Find where the given text appears and provide that cell's center as (x, y) coordinate. 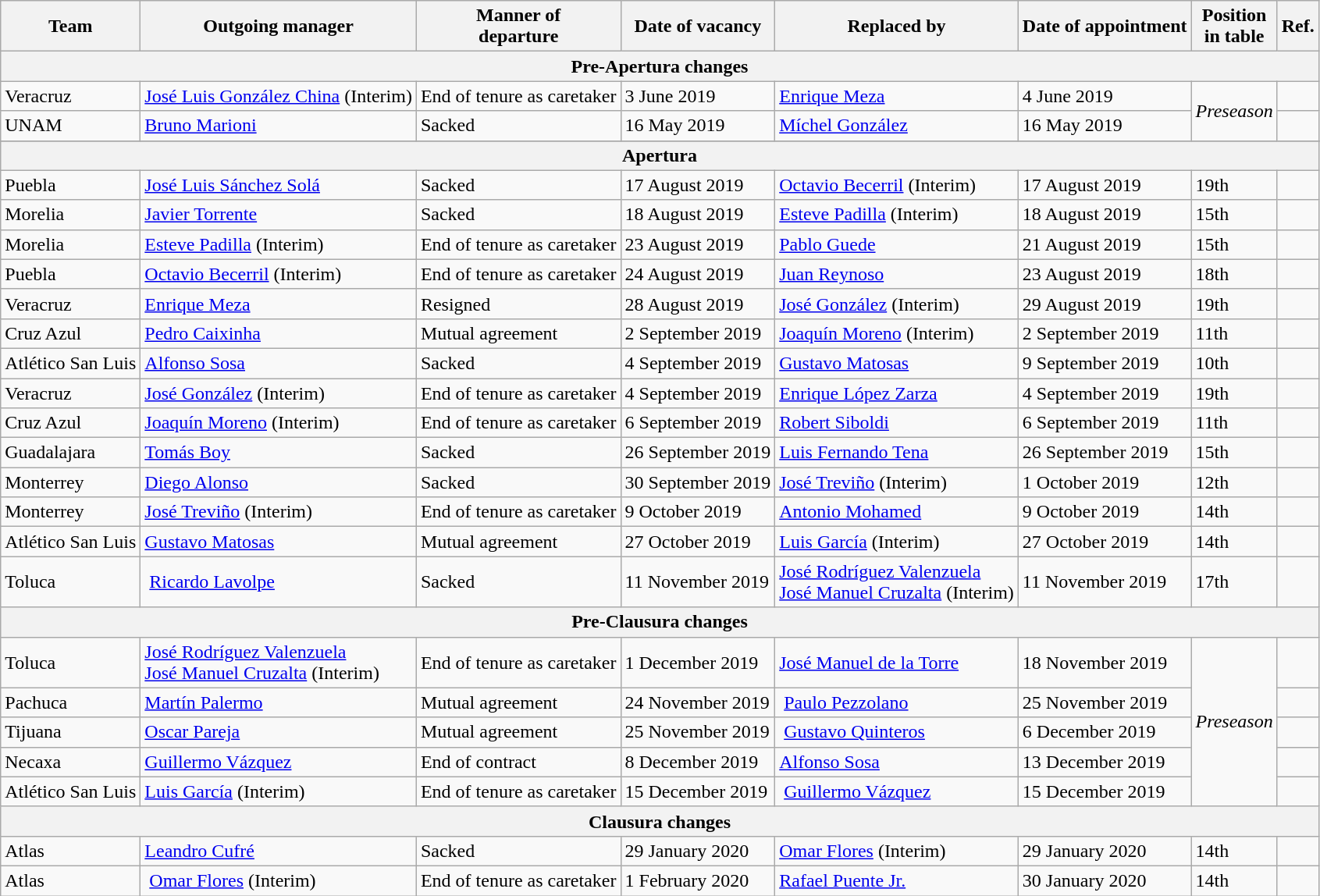
1 December 2019 (698, 662)
Tomás Boy (279, 453)
28 August 2019 (698, 304)
Ricardo Lavolpe (279, 582)
Replaced by (897, 27)
4 June 2019 (1105, 96)
6 December 2019 (1105, 732)
Necaxa (70, 762)
Pre-Apertura changes (660, 66)
3 June 2019 (698, 96)
Enrique López Zarza (897, 393)
Tijuana (70, 732)
Pablo Guede (897, 244)
Martín Palermo (279, 702)
Juan Reynoso (897, 274)
José Luis González China (Interim) (279, 96)
José Manuel de la Torre (897, 662)
Pre-Clausura changes (660, 622)
Rafael Puente Jr. (897, 880)
Diego Alonso (279, 482)
Míchel González (897, 126)
1 October 2019 (1105, 482)
Gustavo Quinteros (897, 732)
Guadalajara (70, 453)
Team (70, 27)
Resigned (518, 304)
21 August 2019 (1105, 244)
Manner of departure (518, 27)
Position in table (1234, 27)
Date of vacancy (698, 27)
Apertura (660, 155)
Ref. (1297, 27)
18th (1234, 274)
13 December 2019 (1105, 762)
8 December 2019 (698, 762)
Oscar Pareja (279, 732)
9 September 2019 (1105, 363)
Leandro Cufré (279, 851)
Luis Fernando Tena (897, 453)
Javier Torrente (279, 215)
Bruno Marioni (279, 126)
30 September 2019 (698, 482)
Date of appointment (1105, 27)
12th (1234, 482)
24 November 2019 (698, 702)
24 August 2019 (698, 274)
Pedro Caixinha (279, 333)
Outgoing manager (279, 27)
Pachuca (70, 702)
Clausura changes (660, 821)
UNAM (70, 126)
18 November 2019 (1105, 662)
1 February 2020 (698, 880)
30 January 2020 (1105, 880)
29 August 2019 (1105, 304)
End of contract (518, 762)
10th (1234, 363)
17th (1234, 582)
José Luis Sánchez Solá (279, 185)
Antonio Mohamed (897, 512)
Robert Siboldi (897, 423)
Paulo Pezzolano (897, 702)
